Return the (X, Y) coordinate for the center point of the cell that contains the specified text.  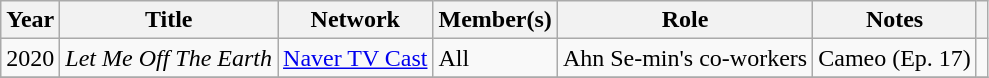
Notes (895, 20)
Ahn Se-min's co-workers (684, 58)
Naver TV Cast (356, 58)
2020 (30, 58)
Network (356, 20)
Title (169, 20)
Let Me Off The Earth (169, 58)
All (495, 58)
Year (30, 20)
Member(s) (495, 20)
Cameo (Ep. 17) (895, 58)
Role (684, 20)
